Provide the (X, Y) coordinate of the cell's center where the given text is located.  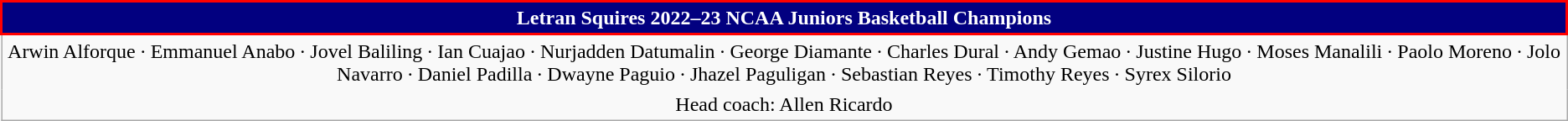
Head coach: Allen Ricardo (784, 104)
Letran Squires 2022–23 NCAA Juniors Basketball Champions (784, 18)
